Identify which cell holds the provided text, then report its [x, y] central coordinate. 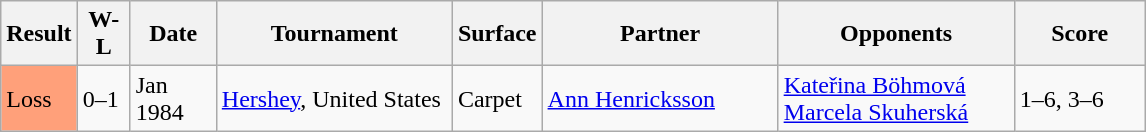
Partner [660, 34]
Tournament [334, 34]
0–1 [104, 98]
Jan 1984 [173, 98]
Score [1080, 34]
Ann Henricksson [660, 98]
1–6, 3–6 [1080, 98]
Loss [39, 98]
Surface [497, 34]
Date [173, 34]
Kateřina Böhmová Marcela Skuherská [896, 98]
Opponents [896, 34]
Carpet [497, 98]
Hershey, United States [334, 98]
Result [39, 34]
W-L [104, 34]
